Find where the given text appears and provide that cell's center as (X, Y) coordinate. 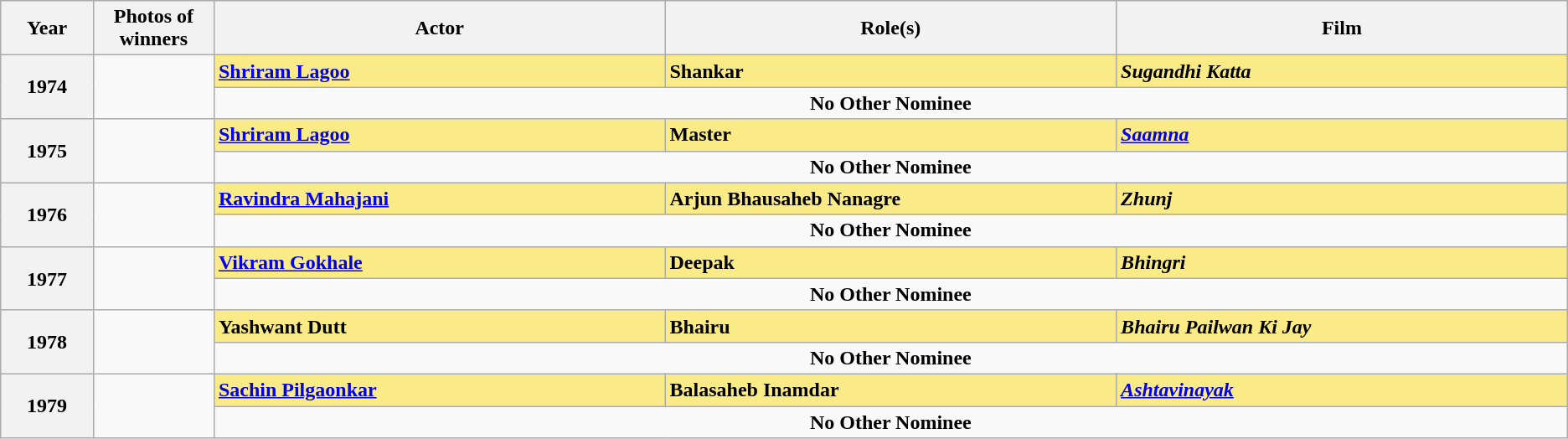
Bhairu (891, 326)
1978 (47, 342)
Role(s) (891, 28)
Balasaheb Inamdar (891, 390)
Ashtavinayak (1342, 390)
Arjun Bhausaheb Nanagre (891, 199)
Sachin Pilgaonkar (439, 390)
Yashwant Dutt (439, 326)
Film (1342, 28)
Actor (439, 28)
Master (891, 135)
Year (47, 28)
Shankar (891, 71)
Deepak (891, 262)
Vikram Gokhale (439, 262)
Saamna (1342, 135)
Bhingri (1342, 262)
Zhunj (1342, 199)
Ravindra Mahajani (439, 199)
1974 (47, 87)
1977 (47, 278)
Bhairu Pailwan Ki Jay (1342, 326)
Photos of winners (153, 28)
Sugandhi Katta (1342, 71)
1976 (47, 214)
1975 (47, 151)
1979 (47, 405)
